Search for the cell housing the specified text and yield its (X, Y) center coordinate. 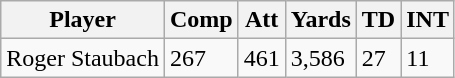
Comp (201, 20)
461 (262, 58)
TD (378, 20)
267 (201, 58)
Roger Staubach (83, 58)
27 (378, 58)
3,586 (320, 58)
11 (428, 58)
Player (83, 20)
Yards (320, 20)
Att (262, 20)
INT (428, 20)
